Search for the cell housing the specified text and yield its [X, Y] center coordinate. 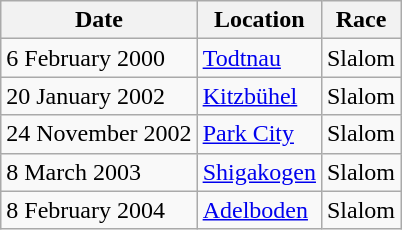
Location [259, 20]
8 March 2003 [99, 172]
6 February 2000 [99, 58]
20 January 2002 [99, 96]
24 November 2002 [99, 134]
Adelboden [259, 210]
Kitzbühel [259, 96]
Race [360, 20]
Todtnau [259, 58]
Park City [259, 134]
Shigakogen [259, 172]
8 February 2004 [99, 210]
Date [99, 20]
